Locate the cell with the specified text and output its (X, Y) center coordinate. 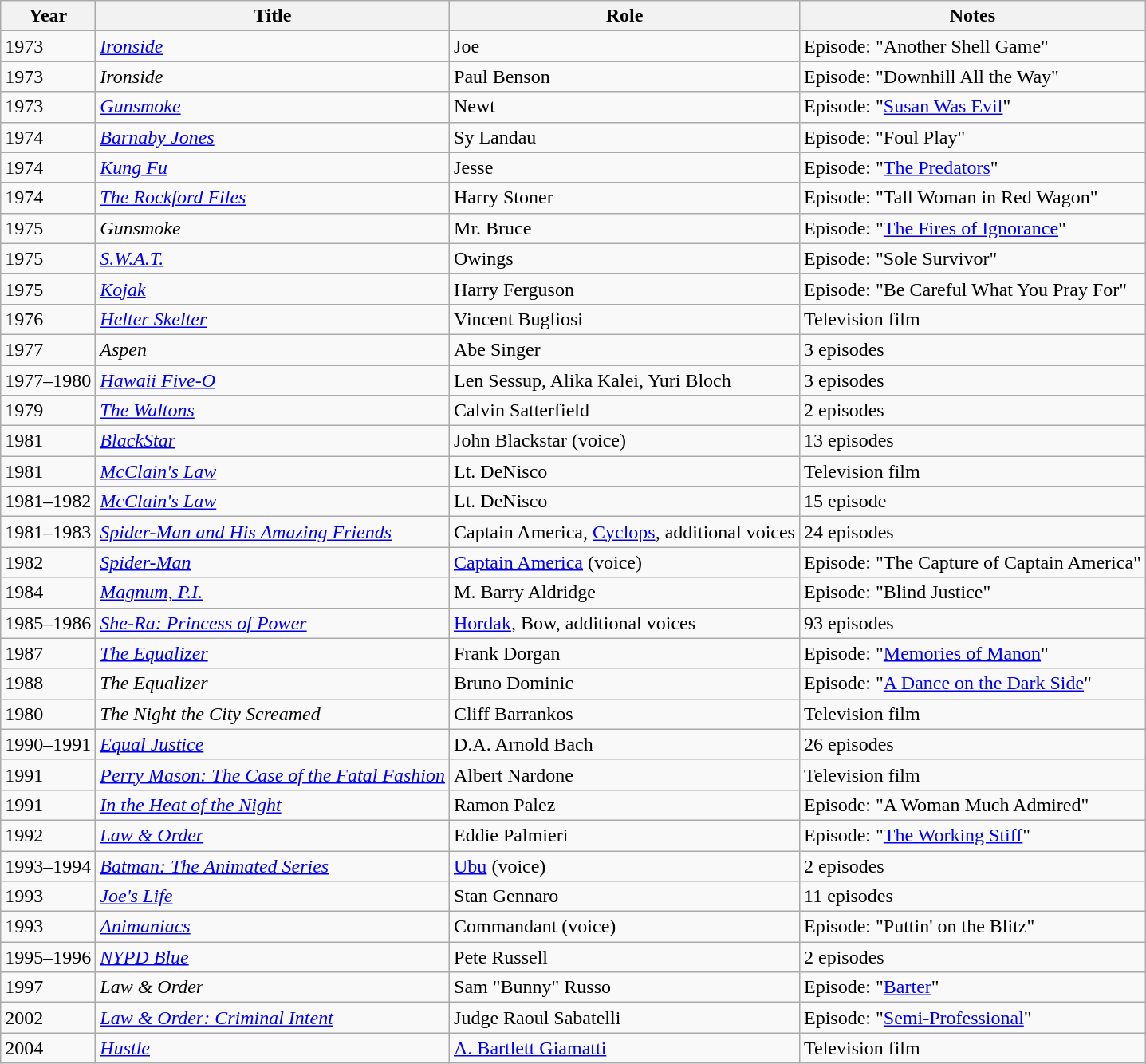
Perry Mason: The Case of the Fatal Fashion (273, 774)
Owings (625, 258)
Eddie Palmieri (625, 835)
Law & Order: Criminal Intent (273, 1018)
Magnum, P.I. (273, 593)
Newt (625, 107)
1988 (48, 684)
1993–1994 (48, 865)
Episode: "Barter" (972, 987)
Pete Russell (625, 957)
Abe Singer (625, 349)
BlackStar (273, 441)
15 episode (972, 502)
In the Heat of the Night (273, 805)
Episode: "Tall Woman in Red Wagon" (972, 198)
Aspen (273, 349)
M. Barry Aldridge (625, 593)
D.A. Arnold Bach (625, 744)
Paul Benson (625, 77)
Jesse (625, 167)
Captain America (voice) (625, 562)
1980 (48, 714)
Sam "Bunny" Russo (625, 987)
1981–1983 (48, 532)
1981–1982 (48, 502)
2002 (48, 1018)
Spider-Man (273, 562)
Episode: "The Capture of Captain America" (972, 562)
Episode: "Foul Play" (972, 137)
Kojak (273, 289)
Notes (972, 16)
Episode: "Downhill All the Way" (972, 77)
Episode: "Puttin' on the Blitz" (972, 927)
Len Sessup, Alika Kalei, Yuri Bloch (625, 380)
Title (273, 16)
Joe's Life (273, 897)
2004 (48, 1048)
Stan Gennaro (625, 897)
1976 (48, 319)
Episode: "Memories of Manon" (972, 653)
1984 (48, 593)
Joe (625, 46)
Year (48, 16)
Episode: "A Dance on the Dark Side" (972, 684)
Hustle (273, 1048)
Episode: "A Woman Much Admired" (972, 805)
Captain America, Cyclops, additional voices (625, 532)
Kung Fu (273, 167)
Episode: "The Working Stiff" (972, 835)
1982 (48, 562)
1995–1996 (48, 957)
13 episodes (972, 441)
Sy Landau (625, 137)
26 episodes (972, 744)
Animaniacs (273, 927)
A. Bartlett Giamatti (625, 1048)
Ramon Palez (625, 805)
1987 (48, 653)
93 episodes (972, 623)
1992 (48, 835)
Albert Nardone (625, 774)
Harry Stoner (625, 198)
Frank Dorgan (625, 653)
Mr. Bruce (625, 228)
The Waltons (273, 411)
24 episodes (972, 532)
1985–1986 (48, 623)
Vincent Bugliosi (625, 319)
Hawaii Five-O (273, 380)
Commandant (voice) (625, 927)
1977 (48, 349)
NYPD Blue (273, 957)
1990–1991 (48, 744)
Batman: The Animated Series (273, 865)
She-Ra: Princess of Power (273, 623)
Harry Ferguson (625, 289)
Equal Justice (273, 744)
Judge Raoul Sabatelli (625, 1018)
Episode: "Sole Survivor" (972, 258)
Episode: "Blind Justice" (972, 593)
1997 (48, 987)
The Rockford Files (273, 198)
Barnaby Jones (273, 137)
Episode: "Another Shell Game" (972, 46)
Episode: "Semi-Professional" (972, 1018)
1977–1980 (48, 380)
Episode: "Susan Was Evil" (972, 107)
Ubu (voice) (625, 865)
11 episodes (972, 897)
Hordak, Bow, additional voices (625, 623)
Role (625, 16)
Helter Skelter (273, 319)
John Blackstar (voice) (625, 441)
Calvin Satterfield (625, 411)
Episode: "The Predators" (972, 167)
Episode: "Be Careful What You Pray For" (972, 289)
Episode: "The Fires of Ignorance" (972, 228)
S.W.A.T. (273, 258)
Cliff Barrankos (625, 714)
Bruno Dominic (625, 684)
Spider-Man and His Amazing Friends (273, 532)
1979 (48, 411)
The Night the City Screamed (273, 714)
